Locate the cell with the specified text and output its (X, Y) center coordinate. 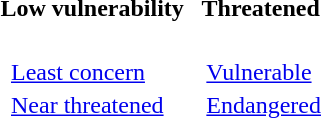
Least concern (88, 73)
